Scan for the cell matching the given text and deliver its [x, y] coordinate at center. 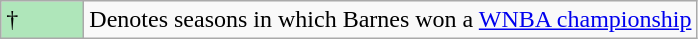
Denotes seasons in which Barnes won a WNBA championship [390, 20]
† [42, 20]
